For the text-containing cell, return its midpoint in (X, Y) coordinate format. 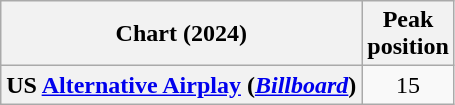
Chart (2024) (182, 34)
15 (408, 85)
Peak position (408, 34)
US Alternative Airplay (Billboard) (182, 85)
